Extract the (X, Y) coordinate from the center of the cell holding the provided text.  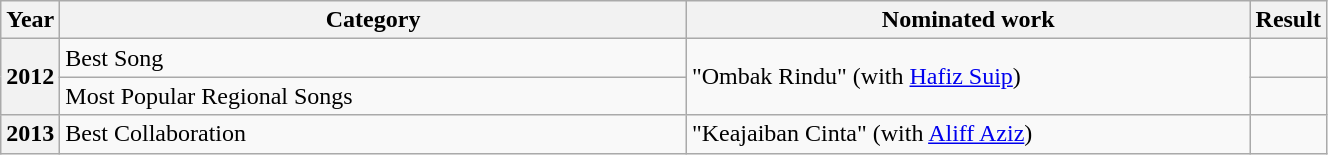
Most Popular Regional Songs (374, 96)
"Keajaiban Cinta" (with Aliff Aziz) (968, 134)
Result (1288, 20)
Best Collaboration (374, 134)
Year (30, 20)
2012 (30, 77)
Nominated work (968, 20)
"Ombak Rindu" (with Hafiz Suip) (968, 77)
Category (374, 20)
Best Song (374, 58)
2013 (30, 134)
